Return (x, y) of the center of cell containing provided text 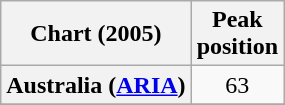
63 (237, 85)
Australia (ARIA) (96, 85)
Peakposition (237, 34)
Chart (2005) (96, 34)
